Output the (X, Y) coordinate of the center of the cell containing the given text.  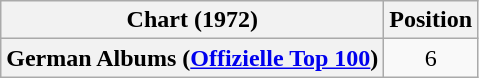
German Albums (Offizielle Top 100) (192, 58)
6 (431, 58)
Chart (1972) (192, 20)
Position (431, 20)
